Locate the cell with the specified text and output its (x, y) center coordinate. 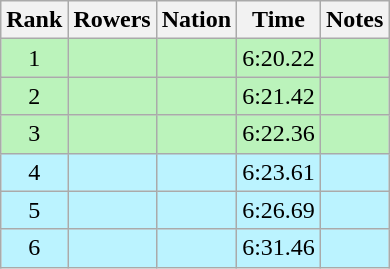
6:26.69 (279, 210)
Nation (196, 20)
6:31.46 (279, 248)
6:21.42 (279, 96)
5 (34, 210)
6 (34, 248)
6:20.22 (279, 58)
Rank (34, 20)
3 (34, 134)
Notes (354, 20)
6:23.61 (279, 172)
1 (34, 58)
Time (279, 20)
4 (34, 172)
Rowers (112, 20)
6:22.36 (279, 134)
2 (34, 96)
